Return the (x, y) coordinate for the center point of the cell that contains the specified text.  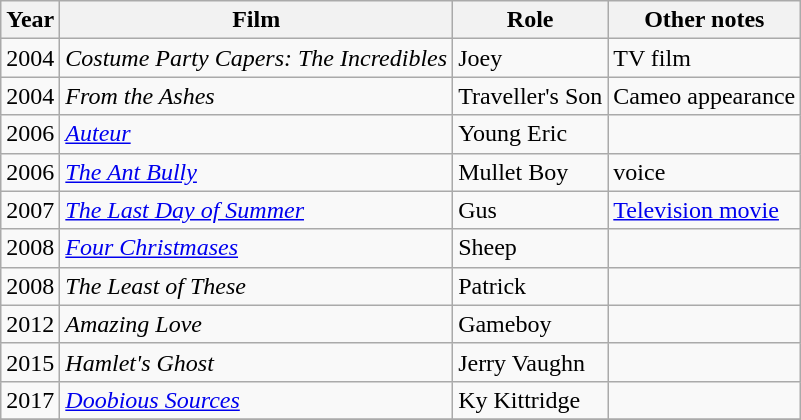
Patrick (530, 286)
Jerry Vaughn (530, 362)
Television movie (704, 210)
Gus (530, 210)
Auteur (256, 134)
Mullet Boy (530, 172)
Gameboy (530, 324)
The Ant Bully (256, 172)
2017 (30, 400)
Film (256, 20)
Sheep (530, 248)
From the Ashes (256, 96)
TV film (704, 58)
Role (530, 20)
Joey (530, 58)
The Least of These (256, 286)
2015 (30, 362)
Amazing Love (256, 324)
The Last Day of Summer (256, 210)
Hamlet's Ghost (256, 362)
Cameo appearance (704, 96)
Young Eric (530, 134)
Year (30, 20)
Other notes (704, 20)
Four Christmases (256, 248)
2012 (30, 324)
Ky Kittridge (530, 400)
Doobious Sources (256, 400)
2007 (30, 210)
Traveller's Son (530, 96)
Costume Party Capers: The Incredibles (256, 58)
voice (704, 172)
